From the cell containing the given text, extract its center point as (X, Y) coordinate. 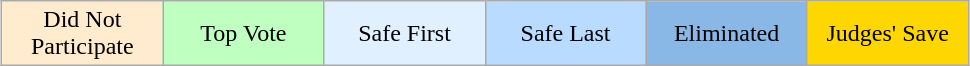
Did Not Participate (82, 34)
Judges' Save (888, 34)
Safe First (404, 34)
Top Vote (244, 34)
Eliminated (726, 34)
Safe Last (566, 34)
